Return the (x, y) coordinate for the center point of the cell that contains the specified text.  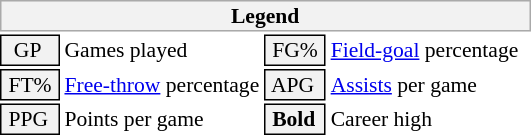
Free-throw percentage (162, 85)
GP (30, 50)
Assists per game (430, 85)
FG% (295, 50)
FT% (30, 85)
Games played (162, 50)
APG (295, 85)
Legend (265, 16)
Field-goal percentage (430, 50)
